Return [X, Y] of the center of cell containing provided text 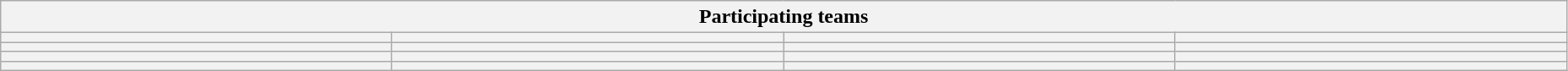
Participating teams [784, 17]
